Identify which cell holds the provided text, then report its (x, y) central coordinate. 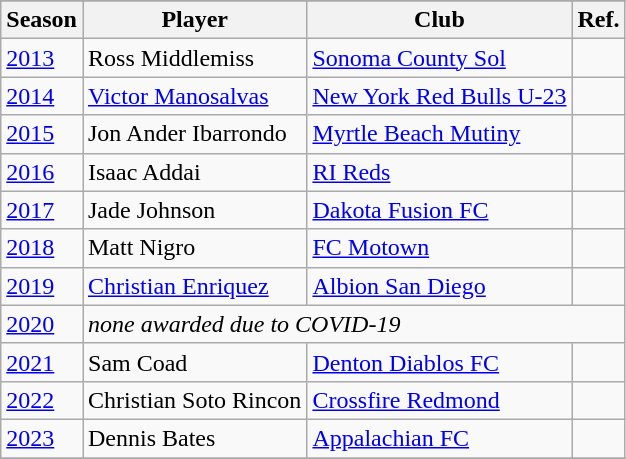
2023 (42, 438)
Victor Manosalvas (194, 96)
2022 (42, 400)
2016 (42, 172)
Season (42, 20)
FC Motown (440, 248)
Club (440, 20)
Denton Diablos FC (440, 362)
Sonoma County Sol (440, 58)
2017 (42, 210)
Dennis Bates (194, 438)
Ref. (598, 20)
Myrtle Beach Mutiny (440, 134)
Christian Enriquez (194, 286)
Ross Middlemiss (194, 58)
Sam Coad (194, 362)
2020 (42, 324)
none awarded due to COVID-19 (354, 324)
Matt Nigro (194, 248)
Albion San Diego (440, 286)
Appalachian FC (440, 438)
2021 (42, 362)
2019 (42, 286)
Christian Soto Rincon (194, 400)
2015 (42, 134)
New York Red Bulls U-23 (440, 96)
Jon Ander Ibarrondo (194, 134)
Player (194, 20)
Crossfire Redmond (440, 400)
2014 (42, 96)
2018 (42, 248)
Jade Johnson (194, 210)
Isaac Addai (194, 172)
Dakota Fusion FC (440, 210)
RI Reds (440, 172)
2013 (42, 58)
